Scan for the cell matching the given text and deliver its (x, y) coordinate at center. 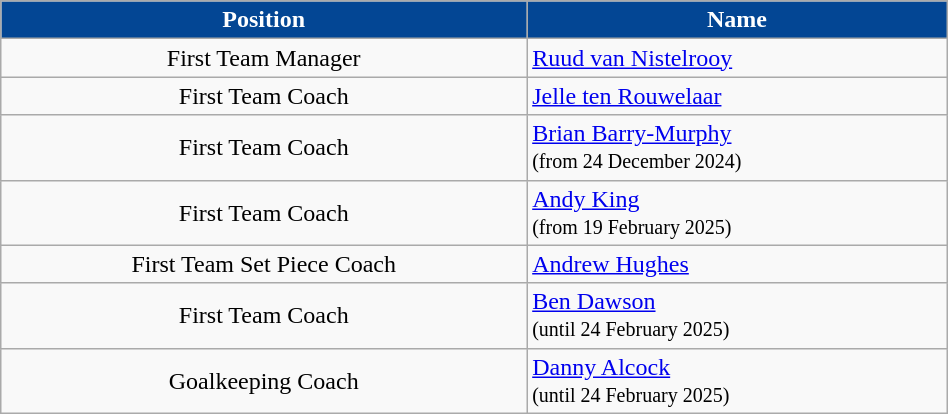
Brian Barry-Murphy(from 24 December 2024) (738, 148)
First Team Manager (264, 58)
Jelle ten Rouwelaar (738, 96)
Position (264, 20)
Name (738, 20)
First Team Set Piece Coach (264, 264)
Ben Dawson(until 24 February 2025) (738, 316)
Andrew Hughes (738, 264)
Ruud van Nistelrooy (738, 58)
Goalkeeping Coach (264, 380)
Danny Alcock(until 24 February 2025) (738, 380)
Andy King(from 19 February 2025) (738, 212)
